Output the [X, Y] coordinate of the center of the cell containing the given text.  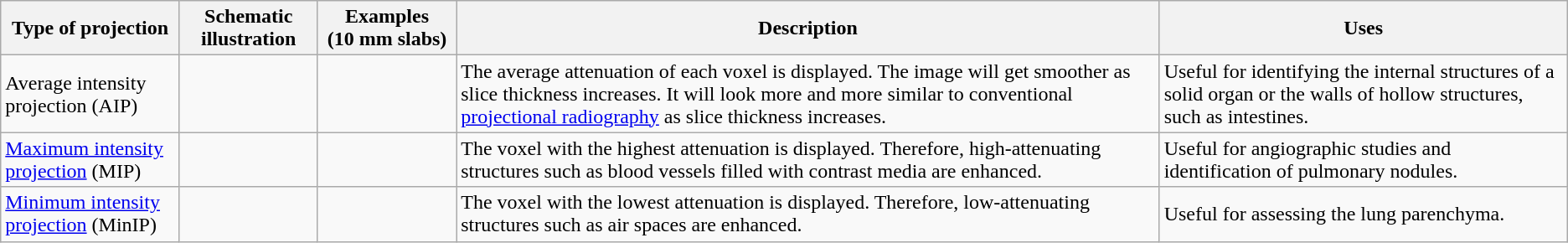
Useful for assessing the lung parenchyma. [1364, 215]
Average intensity projection (AIP) [90, 94]
The voxel with the lowest attenuation is displayed. Therefore, low-attenuating structures such as air spaces are enhanced. [807, 215]
Description [807, 28]
Schematic illustration [248, 28]
Maximum intensity projection (MIP) [90, 159]
Useful for identifying the internal structures of a solid organ or the walls of hollow structures, such as intestines. [1364, 94]
Type of projection [90, 28]
Examples (10 mm slabs) [387, 28]
Useful for angiographic studies and identification of pulmonary nodules. [1364, 159]
Minimum intensity projection (MinIP) [90, 215]
Uses [1364, 28]
